Output the (X, Y) coordinate of the center of the cell containing the given text.  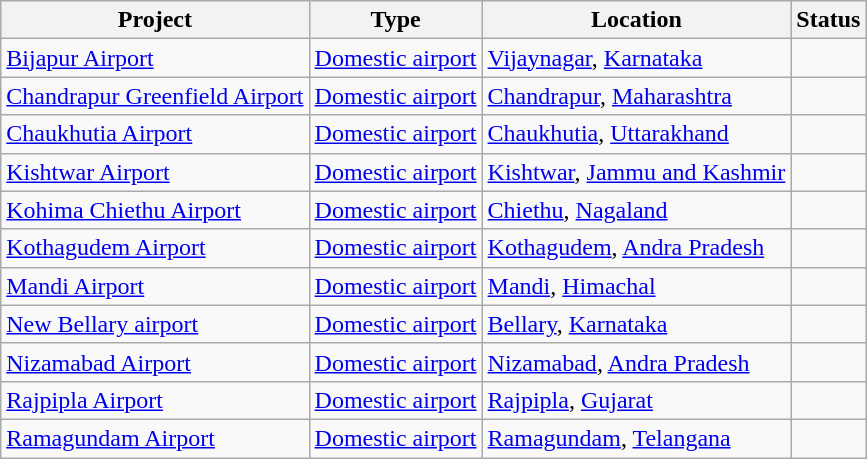
Kishtwar Airport (155, 172)
Vijaynagar, Karnataka (636, 58)
Chandrapur, Maharashtra (636, 96)
Ramagundam, Telangana (636, 438)
Mandi Airport (155, 286)
Chaukhutia, Uttarakhand (636, 134)
Nizamabad Airport (155, 362)
Chandrapur Greenfield Airport (155, 96)
Bijapur Airport (155, 58)
Kishtwar, Jammu and Kashmir (636, 172)
Chiethu, Nagaland (636, 210)
Status (828, 20)
Kothagudem Airport (155, 248)
Type (396, 20)
Kothagudem, Andra Pradesh (636, 248)
Rajpipla Airport (155, 400)
Nizamabad, Andra Pradesh (636, 362)
Project (155, 20)
Bellary, Karnataka (636, 324)
Rajpipla, Gujarat (636, 400)
Location (636, 20)
New Bellary airport (155, 324)
Chaukhutia Airport (155, 134)
Mandi, Himachal (636, 286)
Ramagundam Airport (155, 438)
Kohima Chiethu Airport (155, 210)
